Scan for the cell matching the given text and deliver its (X, Y) coordinate at center. 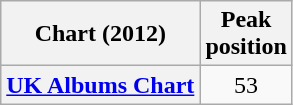
53 (246, 85)
Peakposition (246, 34)
UK Albums Chart (100, 85)
Chart (2012) (100, 34)
